Pinpoint the cell where the given text exists, returning its [X, Y] midpoint coordinate. 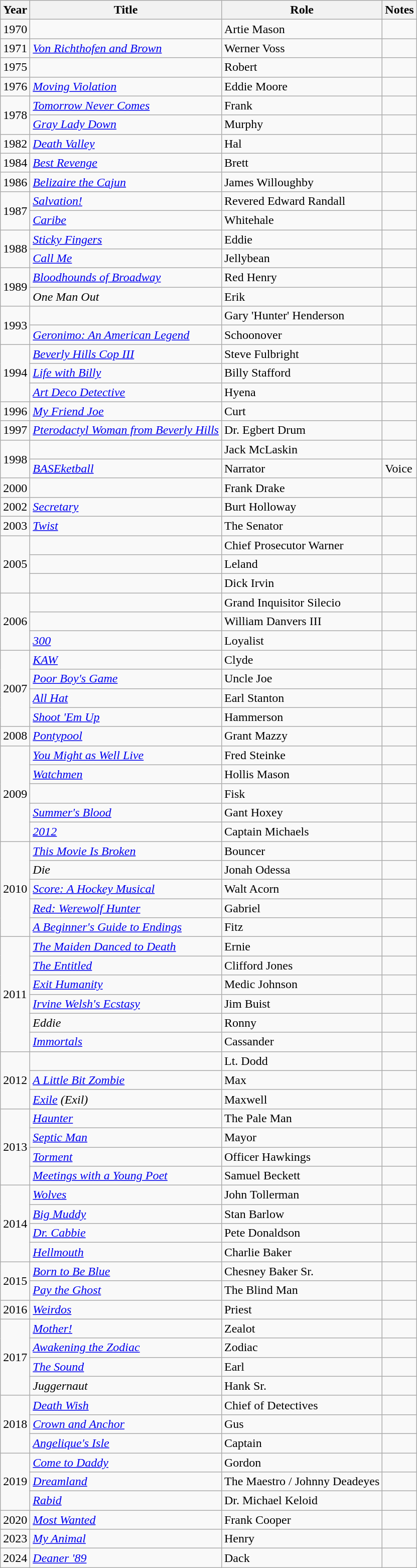
Hyena [302, 392]
Big Muddy [126, 1214]
Call Me [126, 259]
2006 [15, 622]
1996 [15, 411]
Dr. Egbert Drum [302, 430]
The Maiden Danced to Death [126, 946]
1989 [15, 287]
Narrator [302, 468]
2003 [15, 526]
Medic Johnson [302, 985]
Belizaire the Cajun [126, 182]
William Danvers III [302, 622]
Voice [399, 468]
Dack [302, 1558]
2009 [15, 793]
Stan Barlow [302, 1214]
Artie Mason [302, 29]
A Beginner's Guide to Endings [126, 927]
Werner Voss [302, 48]
Leland [302, 564]
1982 [15, 144]
Frank Cooper [302, 1520]
You Might as Well Live [126, 755]
Chesney Baker Sr. [302, 1271]
1998 [15, 459]
300 [126, 641]
James Willoughby [302, 182]
A Little Bit Zombie [126, 1080]
2019 [15, 1482]
Born to Be Blue [126, 1271]
Fred Steinke [302, 755]
Gus [302, 1424]
Sticky Fingers [126, 239]
1986 [15, 182]
Most Wanted [126, 1520]
1988 [15, 249]
Officer Hawkings [302, 1156]
Jack McLaskin [302, 449]
2010 [15, 889]
Caribe [126, 220]
2018 [15, 1424]
Year [15, 10]
1994 [15, 373]
Poor Boy's Game [126, 679]
2005 [15, 564]
Whitehale [302, 220]
KAW [126, 660]
The Pale Man [302, 1118]
Hammerson [302, 717]
Pay the Ghost [126, 1290]
2023 [15, 1539]
Dr. Michael Keloid [302, 1501]
The Entitled [126, 966]
Deaner '89 [126, 1558]
Loyalist [302, 641]
Zodiac [302, 1348]
Earl Stanton [302, 698]
1971 [15, 48]
Steve Fulbright [302, 354]
Gordon [302, 1463]
Lt. Dodd [302, 1061]
Fisk [302, 793]
Chief of Detectives [302, 1405]
Art Deco Detective [126, 392]
Walt Acorn [302, 889]
Immortals [126, 1042]
Dreamland [126, 1482]
Dr. Cabbie [126, 1233]
Curt [302, 411]
Earl [302, 1367]
Watchmen [126, 774]
Geronimo: An American Legend [126, 335]
Pontypool [126, 736]
Crown and Anchor [126, 1424]
Mayor [302, 1137]
Hal [302, 144]
This Movie Is Broken [126, 851]
Max [302, 1080]
2014 [15, 1224]
2000 [15, 488]
Ronny [302, 1023]
2008 [15, 736]
The Maestro / Johnny Deadeyes [302, 1482]
Score: A Hockey Musical [126, 889]
Captain Michaels [302, 831]
Jim Buist [302, 1004]
Clifford Jones [302, 966]
Bouncer [302, 851]
Exile (Exil) [126, 1099]
Fitz [302, 927]
1975 [15, 67]
Von Richthofen and Brown [126, 48]
Dick Irvin [302, 583]
Samuel Beckett [302, 1176]
Shoot 'Em Up [126, 717]
Eddie Moore [302, 86]
1978 [15, 115]
Mother! [126, 1329]
Summer's Blood [126, 812]
Tomorrow Never Comes [126, 105]
Life with Billy [126, 373]
1993 [15, 325]
Revered Edward Randall [302, 201]
Torment [126, 1156]
Schoonover [302, 335]
Twist [126, 526]
Angelique's Isle [126, 1443]
2013 [15, 1147]
Death Valley [126, 144]
2017 [15, 1357]
The Blind Man [302, 1290]
The Senator [302, 526]
My Friend Joe [126, 411]
Maxwell [302, 1099]
Gary 'Hunter' Henderson [302, 316]
Ernie [302, 946]
Chief Prosecutor Warner [302, 545]
Zealot [302, 1329]
Beverly Hills Cop III [126, 354]
Burt Holloway [302, 507]
Clyde [302, 660]
All Hat [126, 698]
Juggernaut [126, 1386]
1976 [15, 86]
Frank Drake [302, 488]
2024 [15, 1558]
1997 [15, 430]
Wolves [126, 1195]
Rabid [126, 1501]
Septic Man [126, 1137]
Best Revenge [126, 163]
Hank Sr. [302, 1386]
Charlie Baker [302, 1252]
Robert [302, 67]
Die [126, 870]
Death Wish [126, 1405]
Captain [302, 1443]
One Man Out [126, 297]
Red: Werewolf Hunter [126, 908]
Red Henry [302, 278]
Murphy [302, 125]
Hollis Mason [302, 774]
Gray Lady Down [126, 125]
Billy Stafford [302, 373]
John Tollerman [302, 1195]
Role [302, 10]
Exit Humanity [126, 985]
Jonah Odessa [302, 870]
BASEketball [126, 468]
Notes [399, 10]
Secretary [126, 507]
Jellybean [302, 259]
Haunter [126, 1118]
1984 [15, 163]
Salvation! [126, 201]
Come to Daddy [126, 1463]
Grant Mazzy [302, 736]
Meetings with a Young Poet [126, 1176]
Henry [302, 1539]
Weirdos [126, 1309]
Pete Donaldson [302, 1233]
1987 [15, 210]
Title [126, 10]
The Sound [126, 1367]
Moving Violation [126, 86]
2016 [15, 1309]
Irvine Welsh's Ecstasy [126, 1004]
Gabriel [302, 908]
Erik [302, 297]
Uncle Joe [302, 679]
Brett [302, 163]
Gant Hoxey [302, 812]
Awakening the Zodiac [126, 1348]
Cassander [302, 1042]
2020 [15, 1520]
2002 [15, 507]
Priest [302, 1309]
2015 [15, 1281]
Bloodhounds of Broadway [126, 278]
Grand Inquisitor Silecio [302, 602]
Pterodactyl Woman from Beverly Hills [126, 430]
My Animal [126, 1539]
2007 [15, 688]
Hellmouth [126, 1252]
Frank [302, 105]
2011 [15, 994]
1970 [15, 29]
